Find where the given text appears and provide that cell's center as (x, y) coordinate. 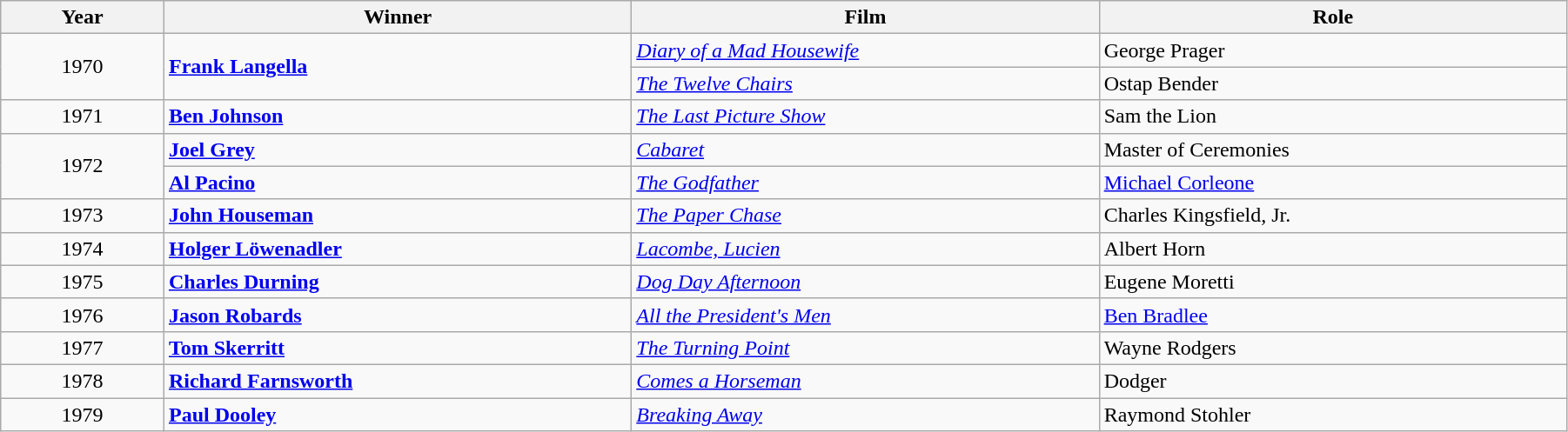
Ben Johnson (397, 116)
Ostap Bender (1333, 83)
1970 (83, 67)
Role (1333, 17)
Sam the Lion (1333, 116)
1979 (83, 415)
Al Pacino (397, 183)
Dodger (1333, 381)
Michael Corleone (1333, 183)
Winner (397, 17)
Year (83, 17)
1977 (83, 348)
Charles Durning (397, 282)
Holger Löwenadler (397, 249)
Paul Dooley (397, 415)
The Godfather (865, 183)
Film (865, 17)
The Twelve Chairs (865, 83)
Charles Kingsfield, Jr. (1333, 216)
1976 (83, 315)
1978 (83, 381)
Albert Horn (1333, 249)
The Last Picture Show (865, 116)
Dog Day Afternoon (865, 282)
Breaking Away (865, 415)
1975 (83, 282)
Tom Skerritt (397, 348)
The Paper Chase (865, 216)
Eugene Moretti (1333, 282)
Frank Langella (397, 67)
John Houseman (397, 216)
George Prager (1333, 50)
Raymond Stohler (1333, 415)
Comes a Horseman (865, 381)
1973 (83, 216)
All the President's Men (865, 315)
Lacombe, Lucien (865, 249)
1971 (83, 116)
Cabaret (865, 150)
The Turning Point (865, 348)
1974 (83, 249)
Richard Farnsworth (397, 381)
Wayne Rodgers (1333, 348)
Joel Grey (397, 150)
Master of Ceremonies (1333, 150)
Jason Robards (397, 315)
1972 (83, 166)
Ben Bradlee (1333, 315)
Diary of a Mad Housewife (865, 50)
